Extract the [x, y] coordinate from the center of the cell holding the provided text.  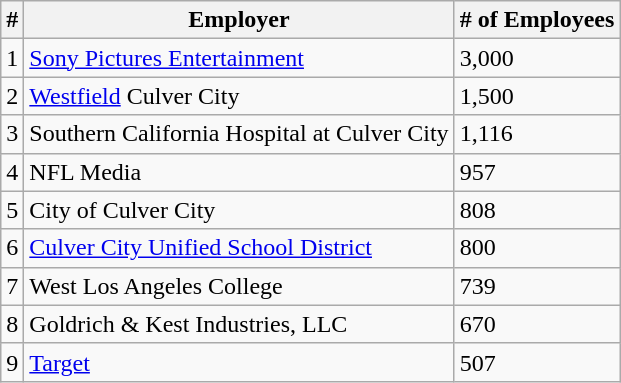
1,116 [537, 134]
Employer [239, 20]
800 [537, 248]
670 [537, 324]
Sony Pictures Entertainment [239, 58]
# of Employees [537, 20]
7 [12, 286]
Goldrich & Kest Industries, LLC [239, 324]
Target [239, 362]
West Los Angeles College [239, 286]
957 [537, 172]
# [12, 20]
739 [537, 286]
808 [537, 210]
Westfield Culver City [239, 96]
Culver City Unified School District [239, 248]
507 [537, 362]
9 [12, 362]
3,000 [537, 58]
NFL Media [239, 172]
1 [12, 58]
8 [12, 324]
3 [12, 134]
1,500 [537, 96]
City of Culver City [239, 210]
5 [12, 210]
Southern California Hospital at Culver City [239, 134]
2 [12, 96]
6 [12, 248]
4 [12, 172]
